Extract the (x, y) coordinate from the center of the cell holding the provided text.  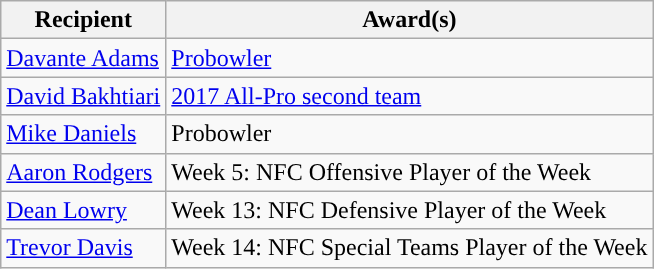
Mike Daniels (84, 134)
Trevor Davis (84, 248)
Week 13: NFC Defensive Player of the Week (410, 210)
Aaron Rodgers (84, 172)
Recipient (84, 20)
David Bakhtiari (84, 96)
Week 14: NFC Special Teams Player of the Week (410, 248)
Week 5: NFC Offensive Player of the Week (410, 172)
Award(s) (410, 20)
Davante Adams (84, 58)
Dean Lowry (84, 210)
2017 All-Pro second team (410, 96)
